Detect which cell encompasses the target text, then output its [X, Y] center coordinate. 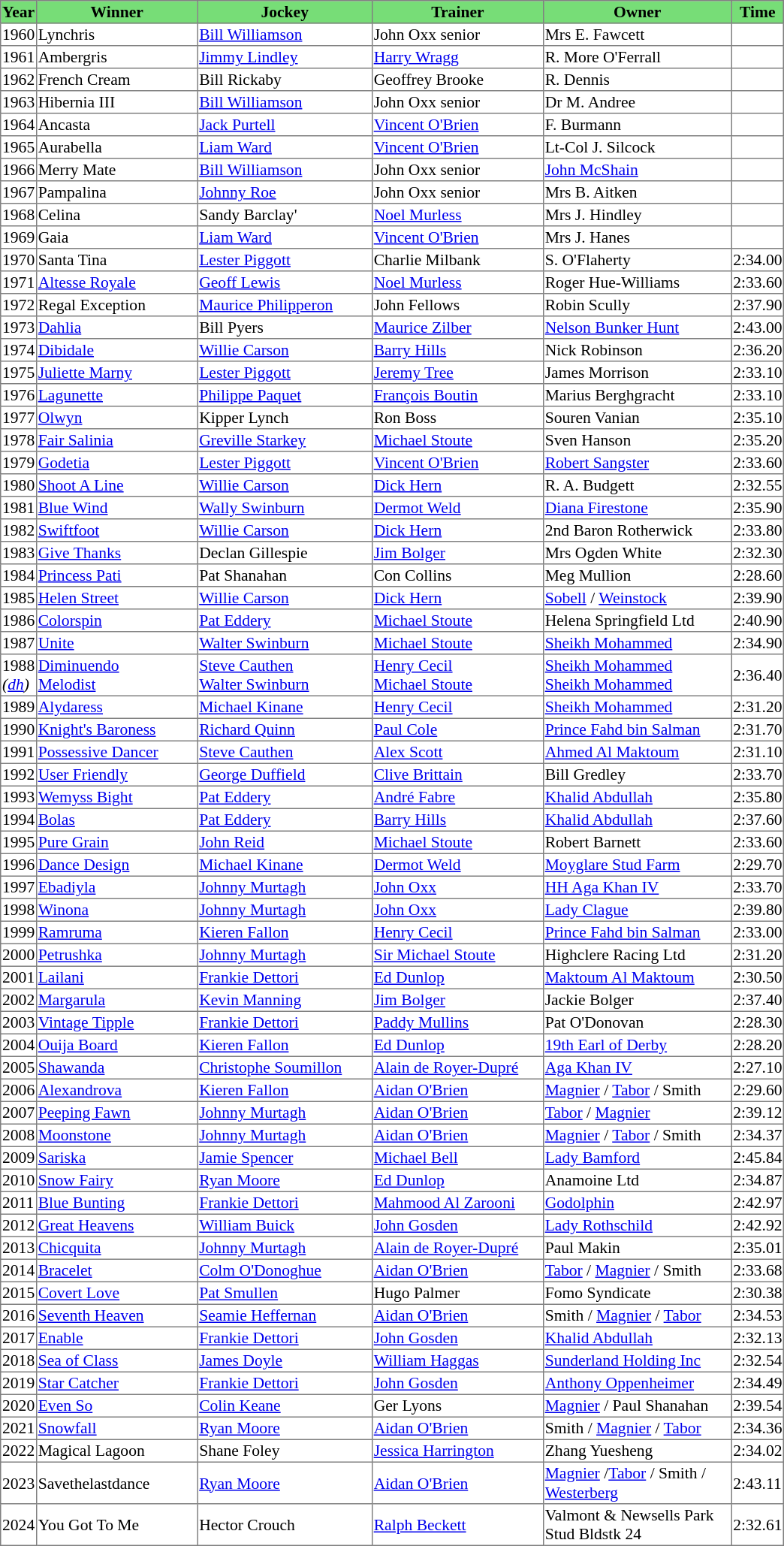
Alex Scott [457, 752]
1977 [19, 418]
Helena Springfield Ltd [637, 621]
2:34.53 [758, 1315]
Zhang Yuesheng [637, 1451]
Highclere Racing Ltd [637, 955]
Anamoine Ltd [637, 1180]
1968 [19, 215]
Harry Wragg [457, 57]
Shane Foley [285, 1451]
Shoot A Line [116, 485]
Sandy Barclay' [285, 215]
HH Aga Khan IV [637, 887]
2:34.87 [758, 1180]
2:32.55 [758, 485]
2:34.49 [758, 1383]
French Cream [116, 80]
2:34.00 [758, 260]
Declan Gillespie [285, 553]
Winona [116, 910]
Nelson Bunker Hunt [637, 328]
Magnier /Tabor / Smith / Westerberg [637, 1483]
Merry Mate [116, 170]
2004 [19, 1045]
Dibidale [116, 350]
Peeping Fawn [116, 1113]
1996 [19, 865]
Jockey [285, 12]
Lady Bamford [637, 1158]
Sunderland Holding Inc [637, 1360]
2:32.61 [758, 1525]
William Buick [285, 1225]
1985 [19, 598]
Fair Salinia [116, 440]
1964 [19, 125]
Bill Rickaby [285, 80]
1963 [19, 102]
2:34.90 [758, 643]
1976 [19, 395]
Ambergris [116, 57]
2:28.60 [758, 575]
1980 [19, 485]
Jack Purtell [285, 125]
2nd Baron Rotherwick [637, 530]
2:35.10 [758, 418]
Aga Khan IV [637, 1067]
2:39.12 [758, 1113]
Steve Cauthen [285, 752]
1993 [19, 797]
Princess Pati [116, 575]
2023 [19, 1483]
Lynchris [116, 35]
Tabor / Magnier [637, 1113]
Diana Firestone [637, 508]
You Got To Me [116, 1525]
Philippe Paquet [285, 395]
2:30.38 [758, 1293]
2:31.10 [758, 752]
2010 [19, 1180]
Robert Barnett [637, 842]
2:33.68 [758, 1270]
2024 [19, 1525]
1986 [19, 621]
Ahmed Al Maktoum [637, 752]
1974 [19, 350]
Souren Vanian [637, 418]
Pat O'Donovan [637, 1022]
Give Thanks [116, 553]
2011 [19, 1203]
2015 [19, 1293]
Juliette Marny [116, 373]
User Friendly [116, 775]
Lailani [116, 977]
Vintage Tipple [116, 1022]
Celina [116, 215]
Mrs J. Hindley [637, 215]
John Fellows [457, 305]
Walter Swinburn [285, 643]
2:35.01 [758, 1248]
2020 [19, 1406]
Mrs B. Aitken [637, 192]
Bolas [116, 820]
Godetia [116, 463]
Enable [116, 1338]
2:40.90 [758, 621]
Jeremy Tree [457, 373]
1990 [19, 729]
1979 [19, 463]
Year [19, 12]
Jamie Spencer [285, 1158]
Lt-Col J. Silcock [637, 147]
Time [758, 12]
1995 [19, 842]
Kevin Manning [285, 1000]
Regal Exception [116, 305]
Lady Clague [637, 910]
2006 [19, 1090]
Dance Design [116, 865]
Meg Mullion [637, 575]
1983 [19, 553]
1991 [19, 752]
2:35.20 [758, 440]
1970 [19, 260]
Paul Cole [457, 729]
Colin Keane [285, 1406]
2:37.60 [758, 820]
Tabor / Magnier / Smith [637, 1270]
2:43.00 [758, 328]
Ebadiyla [116, 887]
Possessive Dancer [116, 752]
Winner [116, 12]
Trainer [457, 12]
2:36.20 [758, 350]
John McShain [637, 170]
Mrs J. Hanes [637, 237]
2017 [19, 1338]
2:29.70 [758, 865]
Knight's Baroness [116, 729]
Sir Michael Stoute [457, 955]
1992 [19, 775]
Sariska [116, 1158]
Geoff Lewis [285, 282]
Con Collins [457, 575]
2013 [19, 1248]
2016 [19, 1315]
Geoffrey Brooke [457, 80]
Moyglare Stud Farm [637, 865]
2:28.20 [758, 1045]
2:42.92 [758, 1225]
Moonstone [116, 1135]
Hector Crouch [285, 1525]
2:39.54 [758, 1406]
Olwyn [116, 418]
2:28.30 [758, 1022]
Hugo Palmer [457, 1293]
Jimmy Lindley [285, 57]
Covert Love [116, 1293]
Pampalina [116, 192]
Aurabella [116, 147]
Dahlia [116, 328]
Ramruma [116, 932]
Pure Grain [116, 842]
Marius Berghgracht [637, 395]
19th Earl of Derby [637, 1045]
2:34.36 [758, 1428]
2:32.30 [758, 553]
Christophe Soumillon [285, 1067]
Bill Gredley [637, 775]
1999 [19, 932]
Gaia [116, 237]
Snow Fairy [116, 1180]
Helen Street [116, 598]
Godolphin [637, 1203]
2007 [19, 1113]
Savethelastdance [116, 1483]
Lady Rothschild [637, 1225]
Mrs E. Fawcett [637, 35]
2:36.40 [758, 675]
Magical Lagoon [116, 1451]
DiminuendoMelodist [116, 675]
F. Burmann [637, 125]
Swiftfoot [116, 530]
Blue Bunting [116, 1203]
1972 [19, 305]
Margarula [116, 1000]
1984 [19, 575]
Robin Scully [637, 305]
Ron Boss [457, 418]
1965 [19, 147]
2012 [19, 1225]
1975 [19, 373]
Wally Swinburn [285, 508]
Bracelet [116, 1270]
2:34.37 [758, 1135]
Sven Hanson [637, 440]
Roger Hue-Williams [637, 282]
Ger Lyons [457, 1406]
Ralph Beckett [457, 1525]
Paddy Mullins [457, 1022]
John Reid [285, 842]
Pat Shanahan [285, 575]
François Boutin [457, 395]
2:39.80 [758, 910]
2:31.70 [758, 729]
Anthony Oppenheimer [637, 1383]
Star Catcher [116, 1383]
André Fabre [457, 797]
Dr M. Andree [637, 102]
1998 [19, 910]
Mahmood Al Zarooni [457, 1203]
2:39.90 [758, 598]
2000 [19, 955]
2:45.84 [758, 1158]
Seventh Heaven [116, 1315]
1988(dh) [19, 675]
R. Dennis [637, 80]
2009 [19, 1158]
2019 [19, 1383]
1966 [19, 170]
R. A. Budgett [637, 485]
Mrs Ogden White [637, 553]
Colorspin [116, 621]
2005 [19, 1067]
1987 [19, 643]
Sobell / Weinstock [637, 598]
Fomo Syndicate [637, 1293]
2022 [19, 1451]
James Doyle [285, 1360]
1973 [19, 328]
Henry CecilMichael Stoute [457, 675]
1994 [19, 820]
Kipper Lynch [285, 418]
Alexandrova [116, 1090]
2018 [19, 1360]
2:35.90 [758, 508]
2:29.60 [758, 1090]
Maurice Zilber [457, 328]
Valmont & Newsells Park Stud Bldstk 24 [637, 1525]
2:32.54 [758, 1360]
2021 [19, 1428]
2003 [19, 1022]
1961 [19, 57]
Nick Robinson [637, 350]
Alydaress [116, 707]
1971 [19, 282]
1960 [19, 35]
Blue Wind [116, 508]
1982 [19, 530]
2:32.13 [758, 1338]
Magnier / Paul Shanahan [637, 1406]
1978 [19, 440]
Hibernia III [116, 102]
Great Heavens [116, 1225]
Charlie Milbank [457, 260]
2:30.50 [758, 977]
Owner [637, 12]
Seamie Heffernan [285, 1315]
1981 [19, 508]
Colm O'Donoghue [285, 1270]
Unite [116, 643]
Snowfall [116, 1428]
Richard Quinn [285, 729]
2:33.80 [758, 530]
James Morrison [637, 373]
2:37.40 [758, 1000]
Altesse Royale [116, 282]
Maktoum Al Maktoum [637, 977]
Sea of Class [116, 1360]
1962 [19, 80]
1997 [19, 887]
Chicquita [116, 1248]
Greville Starkey [285, 440]
2:43.11 [758, 1483]
Ouija Board [116, 1045]
Michael Bell [457, 1158]
Lagunette [116, 395]
1989 [19, 707]
1969 [19, 237]
Steve CauthenWalter Swinburn [285, 675]
Maurice Philipperon [285, 305]
2014 [19, 1270]
S. O'Flaherty [637, 260]
Jessica Harrington [457, 1451]
Pat Smullen [285, 1293]
William Haggas [457, 1360]
Even So [116, 1406]
2002 [19, 1000]
Robert Sangster [637, 463]
2:37.90 [758, 305]
George Duffield [285, 775]
Clive Brittain [457, 775]
Shawanda [116, 1067]
Ancasta [116, 125]
Santa Tina [116, 260]
Paul Makin [637, 1248]
2:33.00 [758, 932]
2:27.10 [758, 1067]
2:42.97 [758, 1203]
1967 [19, 192]
Johnny Roe [285, 192]
Sheikh MohammedSheikh Mohammed [637, 675]
Bill Pyers [285, 328]
Wemyss Bight [116, 797]
Jackie Bolger [637, 1000]
2008 [19, 1135]
Petrushka [116, 955]
2001 [19, 977]
2:34.02 [758, 1451]
R. More O'Ferrall [637, 57]
2:35.80 [758, 797]
